Find where the given text appears and provide that cell's center as [X, Y] coordinate. 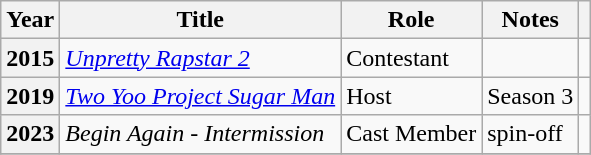
Cast Member [412, 134]
spin-off [530, 134]
Two Yoo Project Sugar Man [200, 96]
Host [412, 96]
2023 [30, 134]
Unpretty Rapstar 2 [200, 58]
Title [200, 20]
Begin Again - Intermission [200, 134]
Year [30, 20]
Season 3 [530, 96]
Role [412, 20]
Contestant [412, 58]
Notes [530, 20]
2019 [30, 96]
2015 [30, 58]
